Find where the given text appears and provide that cell's center as (x, y) coordinate. 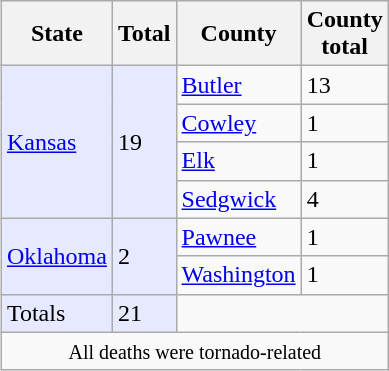
All deaths were tornado-related (194, 351)
Countytotal (344, 34)
13 (344, 85)
Sedgwick (238, 199)
Totals (56, 313)
Washington (238, 275)
Cowley (238, 123)
Kansas (56, 142)
State (56, 34)
Pawnee (238, 237)
21 (144, 313)
4 (344, 199)
2 (144, 256)
19 (144, 142)
County (238, 34)
Elk (238, 161)
Oklahoma (56, 256)
Total (144, 34)
Butler (238, 85)
